Pinpoint the cell where the given text exists, returning its (X, Y) midpoint coordinate. 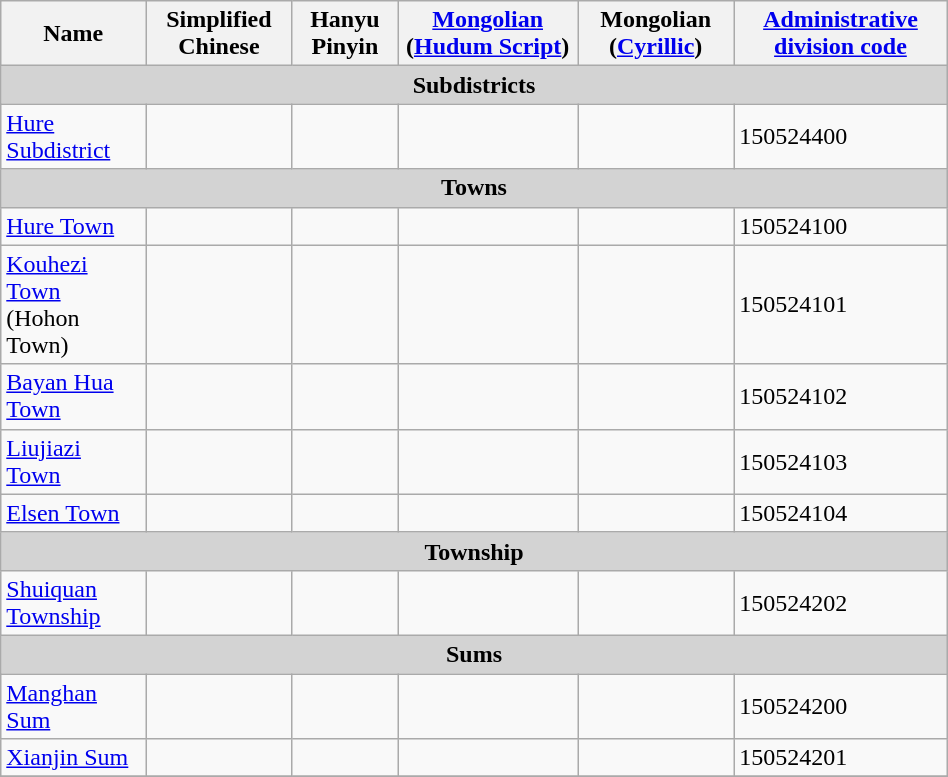
Hanyu Pinyin (344, 34)
Township (474, 551)
Hure Subdistrict (74, 136)
Bayan Hua Town (74, 396)
150524101 (841, 304)
Hure Town (74, 226)
150524202 (841, 602)
Towns (474, 188)
150524104 (841, 513)
150524100 (841, 226)
Shuiquan Township (74, 602)
150524201 (841, 758)
Sums (474, 654)
Kouhezi Town(Hohon Town) (74, 304)
Mongolian (Cyrillic) (656, 34)
Mongolian (Hudum Script) (488, 34)
Administrative division code (841, 34)
Simplified Chinese (220, 34)
150524400 (841, 136)
Name (74, 34)
150524103 (841, 462)
Elsen Town (74, 513)
150524200 (841, 706)
Xianjin Sum (74, 758)
150524102 (841, 396)
Liujiazi Town (74, 462)
Subdistricts (474, 85)
Manghan Sum (74, 706)
